Provide the [X, Y] coordinate of the cell's center where the given text is located.  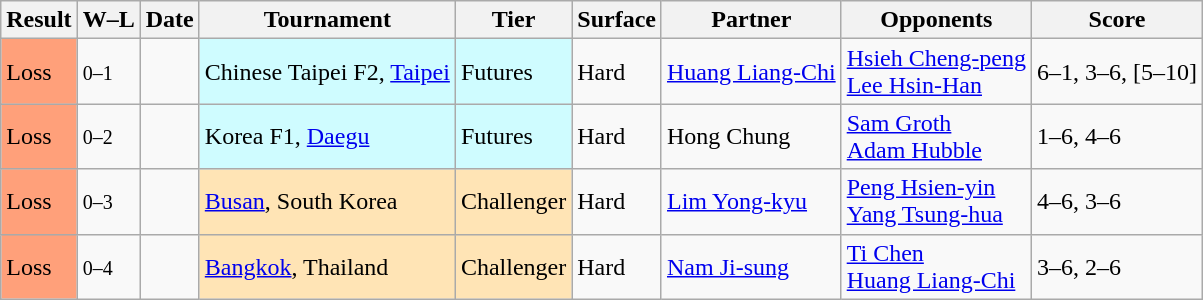
Tier [513, 20]
4–6, 3–6 [1118, 202]
0–4 [108, 266]
0–2 [108, 136]
Result [39, 20]
Lim Yong-kyu [751, 202]
Partner [751, 20]
Busan, South Korea [327, 202]
Chinese Taipei F2, Taipei [327, 72]
Hsieh Cheng-peng Lee Hsin-Han [936, 72]
Huang Liang-Chi [751, 72]
Tournament [327, 20]
Date [170, 20]
Sam Groth Adam Hubble [936, 136]
Opponents [936, 20]
1–6, 4–6 [1118, 136]
Nam Ji-sung [751, 266]
Ti Chen Huang Liang-Chi [936, 266]
Korea F1, Daegu [327, 136]
6–1, 3–6, [5–10] [1118, 72]
Bangkok, Thailand [327, 266]
W–L [108, 20]
Hong Chung [751, 136]
0–3 [108, 202]
Peng Hsien-yin Yang Tsung-hua [936, 202]
0–1 [108, 72]
Surface [617, 20]
3–6, 2–6 [1118, 266]
Score [1118, 20]
